Identify which cell holds the provided text, then report its [X, Y] central coordinate. 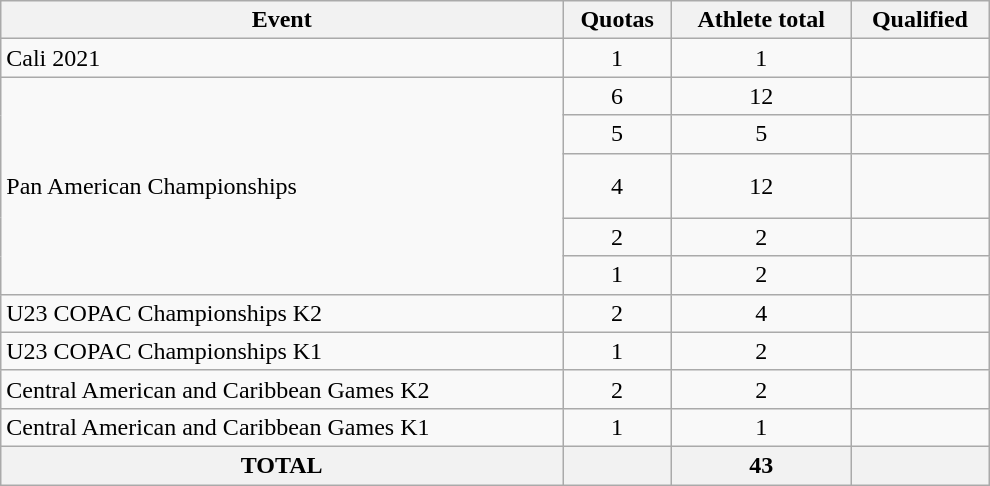
Central American and Caribbean Games K1 [282, 427]
6 [616, 96]
TOTAL [282, 465]
Quotas [616, 20]
Event [282, 20]
U23 COPAC Championships K1 [282, 351]
Cali 2021 [282, 58]
U23 COPAC Championships K2 [282, 313]
Pan American Championships [282, 186]
Central American and Caribbean Games K2 [282, 389]
Athlete total [762, 20]
43 [762, 465]
Qualified [920, 20]
